Determine the (x, y) coordinate at the center of the cell enclosing the given text.  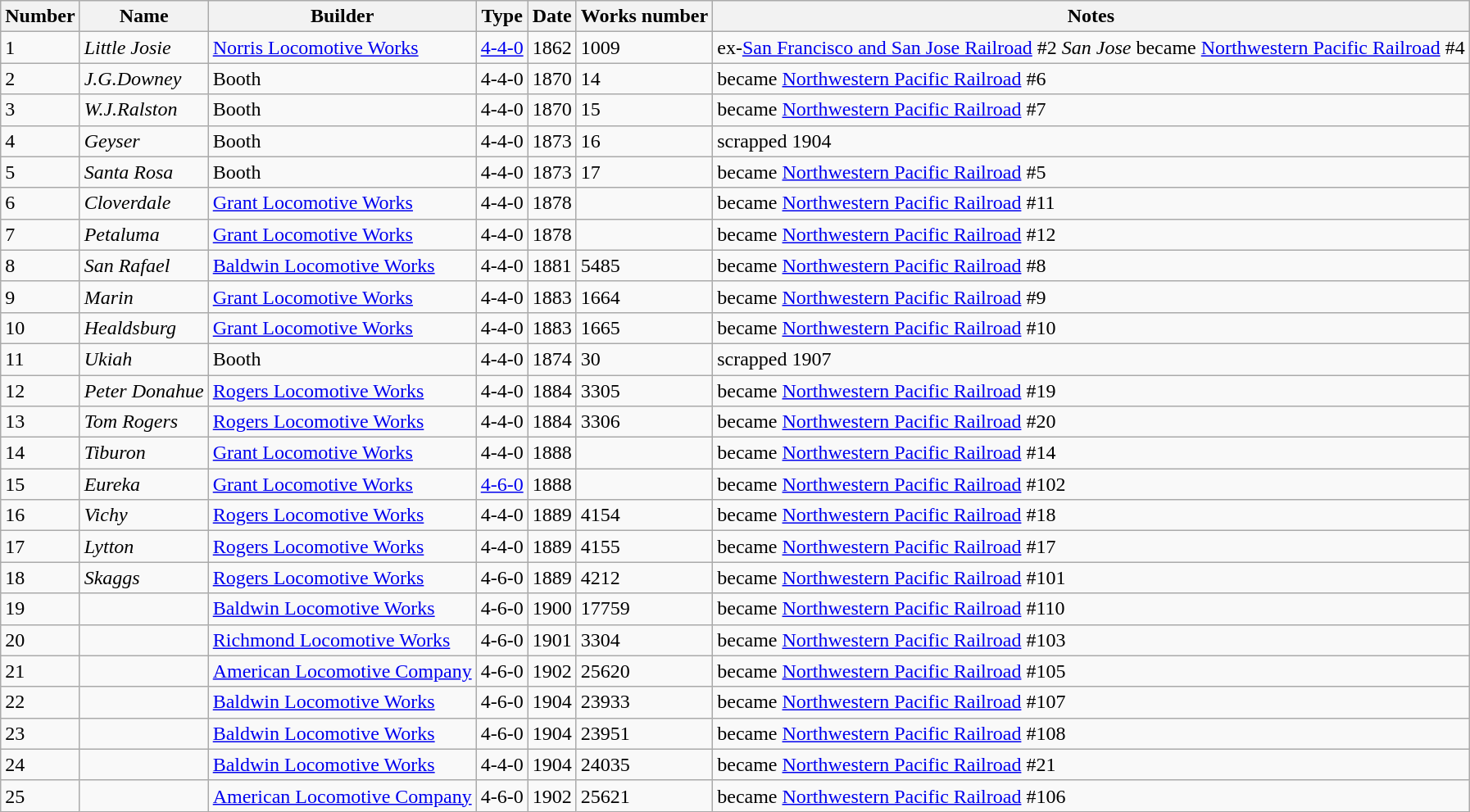
became Northwestern Pacific Railroad #106 (1091, 796)
1 (40, 48)
4 (40, 141)
Little Josie (144, 48)
became Northwestern Pacific Railroad #18 (1091, 515)
became Northwestern Pacific Railroad #107 (1091, 702)
W.J.Ralston (144, 110)
3306 (644, 422)
1664 (644, 297)
Geyser (144, 141)
13 (40, 422)
Healdsburg (144, 328)
25 (40, 796)
Richmond Locomotive Works (343, 640)
25621 (644, 796)
became Northwestern Pacific Railroad #8 (1091, 265)
25620 (644, 671)
3 (40, 110)
23951 (644, 733)
6 (40, 203)
1862 (552, 48)
18 (40, 578)
became Northwestern Pacific Railroad #21 (1091, 764)
20 (40, 640)
Santa Rosa (144, 172)
became Northwestern Pacific Railroad #102 (1091, 484)
12 (40, 391)
Peter Donahue (144, 391)
1881 (552, 265)
3305 (644, 391)
Cloverdale (144, 203)
2 (40, 79)
1665 (644, 328)
22 (40, 702)
San Rafael (144, 265)
Number (40, 16)
became Northwestern Pacific Railroad #105 (1091, 671)
Vichy (144, 515)
Name (144, 16)
9 (40, 297)
Ukiah (144, 359)
ex-San Francisco and San Jose Railroad #2 San Jose became Northwestern Pacific Railroad #4 (1091, 48)
17759 (644, 609)
became Northwestern Pacific Railroad #11 (1091, 203)
became Northwestern Pacific Railroad #7 (1091, 110)
became Northwestern Pacific Railroad #20 (1091, 422)
Marin (144, 297)
10 (40, 328)
scrapped 1904 (1091, 141)
became Northwestern Pacific Railroad #10 (1091, 328)
became Northwestern Pacific Railroad #101 (1091, 578)
became Northwestern Pacific Railroad #103 (1091, 640)
Petaluma (144, 234)
became Northwestern Pacific Railroad #12 (1091, 234)
4212 (644, 578)
1874 (552, 359)
became Northwestern Pacific Railroad #19 (1091, 391)
became Northwestern Pacific Railroad #9 (1091, 297)
Notes (1091, 16)
5 (40, 172)
23933 (644, 702)
Norris Locomotive Works (343, 48)
Builder (343, 16)
became Northwestern Pacific Railroad #110 (1091, 609)
30 (644, 359)
1901 (552, 640)
23 (40, 733)
became Northwestern Pacific Railroad #5 (1091, 172)
Works number (644, 16)
scrapped 1907 (1091, 359)
became Northwestern Pacific Railroad #17 (1091, 547)
4154 (644, 515)
Eureka (144, 484)
became Northwestern Pacific Railroad #6 (1091, 79)
became Northwestern Pacific Railroad #108 (1091, 733)
J.G.Downey (144, 79)
1900 (552, 609)
21 (40, 671)
7 (40, 234)
19 (40, 609)
8 (40, 265)
5485 (644, 265)
Date (552, 16)
Lytton (144, 547)
Type (501, 16)
4155 (644, 547)
24 (40, 764)
Skaggs (144, 578)
24035 (644, 764)
11 (40, 359)
1009 (644, 48)
Tiburon (144, 453)
Tom Rogers (144, 422)
became Northwestern Pacific Railroad #14 (1091, 453)
3304 (644, 640)
